Search for the cell housing the specified text and yield its [x, y] center coordinate. 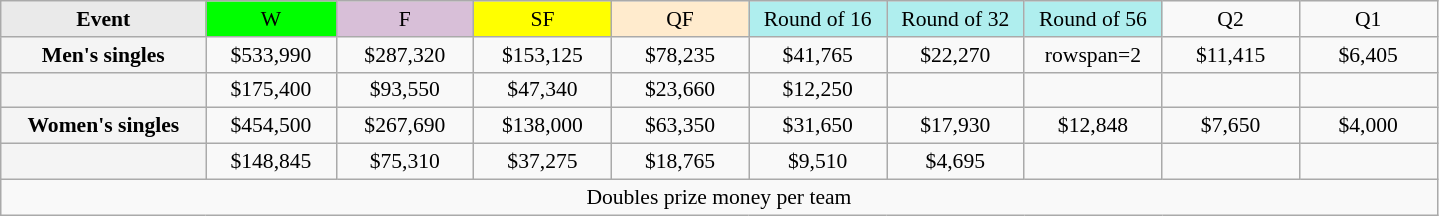
$12,250 [818, 90]
Q2 [1231, 19]
Event [104, 19]
$17,930 [955, 126]
$138,000 [543, 126]
$7,650 [1231, 126]
Round of 32 [955, 19]
$18,765 [680, 162]
$153,125 [543, 55]
$175,400 [271, 90]
Q1 [1368, 19]
$148,845 [271, 162]
$63,350 [680, 126]
$37,275 [543, 162]
SF [543, 19]
$31,650 [818, 126]
$22,270 [955, 55]
$12,848 [1093, 126]
$93,550 [405, 90]
$78,235 [680, 55]
F [405, 19]
$75,310 [405, 162]
$11,415 [1231, 55]
$4,000 [1368, 126]
Round of 56 [1093, 19]
$287,320 [405, 55]
$41,765 [818, 55]
$47,340 [543, 90]
Doubles prize money per team [719, 197]
QF [680, 19]
$267,690 [405, 126]
$454,500 [271, 126]
Men's singles [104, 55]
rowspan=2 [1093, 55]
$23,660 [680, 90]
$9,510 [818, 162]
$4,695 [955, 162]
$6,405 [1368, 55]
Round of 16 [818, 19]
$533,990 [271, 55]
W [271, 19]
Women's singles [104, 126]
